Detect which cell encompasses the target text, then output its (X, Y) center coordinate. 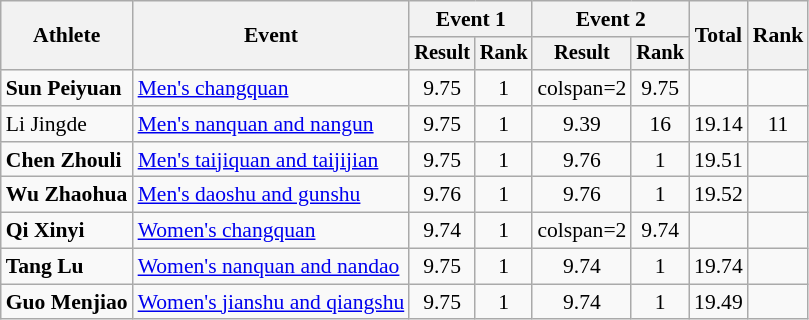
19.14 (718, 124)
19.51 (718, 160)
Athlete (67, 36)
Men's daoshu and gunshu (272, 195)
Sun Peiyuan (67, 88)
Chen Zhouli (67, 160)
Event (272, 36)
Men's taijiquan and taijijian (272, 160)
Total (718, 36)
Women's nanquan and nandao (272, 267)
16 (660, 124)
Wu Zhaohua (67, 195)
Men's nanquan and nangun (272, 124)
Guo Menjiao (67, 302)
19.52 (718, 195)
Tang Lu (67, 267)
Event 1 (470, 19)
9.39 (582, 124)
Qi Xinyi (67, 231)
19.49 (718, 302)
11 (778, 124)
Men's changquan (272, 88)
Event 2 (610, 19)
Women's jianshu and qiangshu (272, 302)
Women's changquan (272, 231)
Li Jingde (67, 124)
19.74 (718, 267)
